Identify which cell holds the provided text, then report its (X, Y) central coordinate. 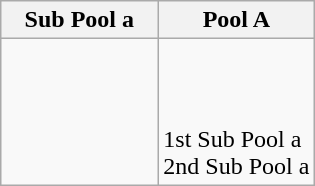
Sub Pool a (80, 20)
Pool A (236, 20)
1st Sub Pool a 2nd Sub Pool a (236, 112)
